Identify which cell holds the provided text, then report its [X, Y] central coordinate. 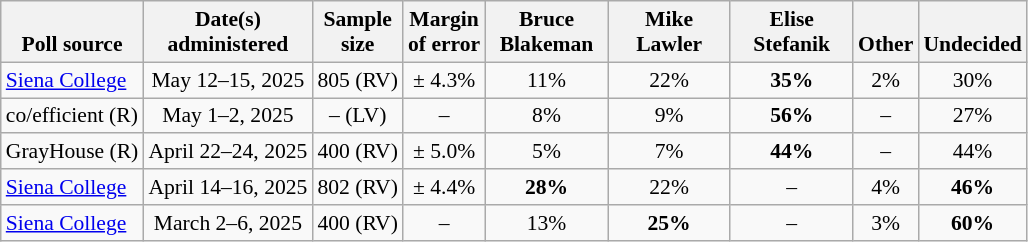
Other [886, 32]
11% [546, 80]
Samplesize [358, 32]
3% [886, 223]
4% [886, 187]
46% [972, 187]
± 4.4% [444, 187]
805 (RV) [358, 80]
Marginof error [444, 32]
28% [546, 187]
– (LV) [358, 116]
25% [670, 223]
± 5.0% [444, 152]
56% [792, 116]
13% [546, 223]
8% [546, 116]
Undecided [972, 32]
27% [972, 116]
5% [546, 152]
March 2–6, 2025 [228, 223]
co/efficient (R) [72, 116]
35% [792, 80]
April 22–24, 2025 [228, 152]
30% [972, 80]
2% [886, 80]
May 1–2, 2025 [228, 116]
60% [972, 223]
EliseStefanik [792, 32]
GrayHouse (R) [72, 152]
9% [670, 116]
± 4.3% [444, 80]
Poll source [72, 32]
Date(s)administered [228, 32]
802 (RV) [358, 187]
April 14–16, 2025 [228, 187]
7% [670, 152]
May 12–15, 2025 [228, 80]
MikeLawler [670, 32]
BruceBlakeman [546, 32]
